Capture the cell that displays the provided text and extract its (X, Y) central coordinate. 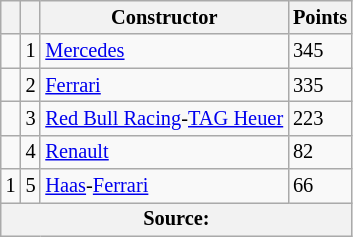
2 (31, 85)
5 (31, 186)
Points (320, 17)
223 (320, 118)
82 (320, 152)
Source: (176, 219)
Haas-Ferrari (164, 186)
345 (320, 51)
Mercedes (164, 51)
Constructor (164, 17)
Ferrari (164, 85)
3 (31, 118)
Red Bull Racing-TAG Heuer (164, 118)
Renault (164, 152)
66 (320, 186)
4 (31, 152)
335 (320, 85)
